Pinpoint the cell where the given text exists, returning its (x, y) midpoint coordinate. 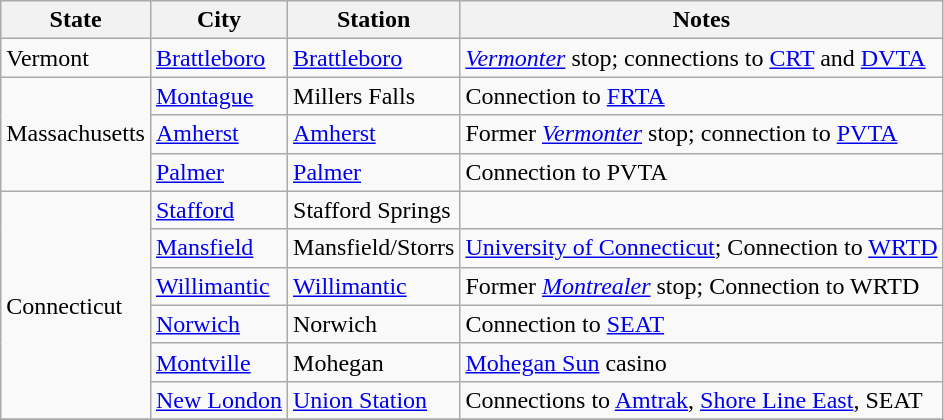
Millers Falls (374, 96)
Former Vermonter stop; connection to PVTA (702, 134)
Mohegan Sun casino (702, 362)
Connection to SEAT (702, 324)
Mansfield (218, 248)
Notes (702, 20)
Mohegan (374, 362)
Montague (218, 96)
Connection to PVTA (702, 172)
Connections to Amtrak, Shore Line East, SEAT (702, 400)
City (218, 20)
Stafford Springs (374, 210)
Union Station (374, 400)
Massachusetts (76, 134)
Montville (218, 362)
Station (374, 20)
Mansfield/Storrs (374, 248)
Connection to FRTA (702, 96)
Former Montrealer stop; Connection to WRTD (702, 286)
Stafford (218, 210)
Vermonter stop; connections to CRT and DVTA (702, 58)
State (76, 20)
Vermont (76, 58)
University of Connecticut; Connection to WRTD (702, 248)
New London (218, 400)
Connecticut (76, 305)
